Return the (x, y) coordinate for the center point of the cell that contains the specified text.  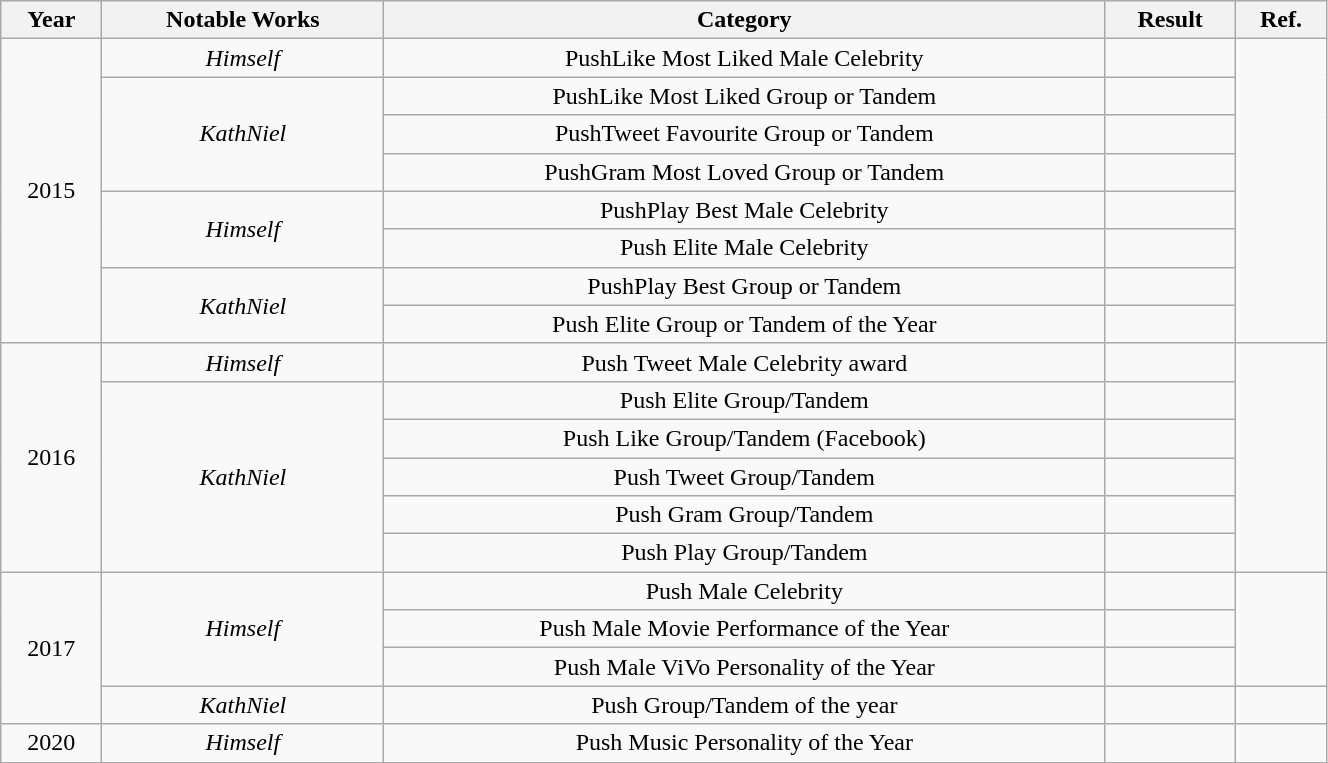
PushTweet Favourite Group or Tandem (744, 134)
Push Play Group/Tandem (744, 553)
Result (1170, 20)
Push Music Personality of the Year (744, 743)
Push Group/Tandem of the year (744, 705)
PushGram Most Loved Group or Tandem (744, 172)
Push Male Celebrity (744, 591)
Push Gram Group/Tandem (744, 515)
Push Elite Male Celebrity (744, 248)
PushPlay Best Male Celebrity (744, 210)
Push Like Group/Tandem (Facebook) (744, 438)
Push Tweet Male Celebrity award (744, 362)
PushPlay Best Group or Tandem (744, 286)
Year (52, 20)
Push Tweet Group/Tandem (744, 477)
Push Male ViVo Personality of the Year (744, 667)
2017 (52, 648)
PushLike Most Liked Male Celebrity (744, 58)
Ref. (1282, 20)
2020 (52, 743)
Push Male Movie Performance of the Year (744, 629)
Notable Works (243, 20)
2015 (52, 191)
2016 (52, 457)
Category (744, 20)
Push Elite Group or Tandem of the Year (744, 324)
Push Elite Group/Tandem (744, 400)
PushLike Most Liked Group or Tandem (744, 96)
